Return [x, y] of the center of cell containing provided text 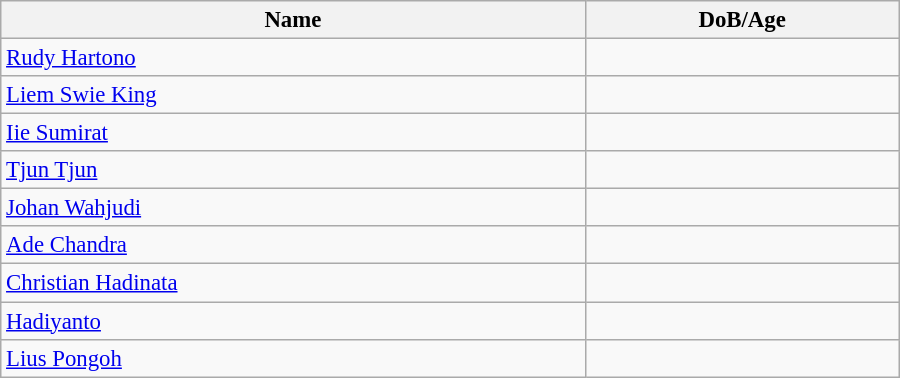
DoB/Age [742, 20]
Name [293, 20]
Johan Wahjudi [293, 208]
Christian Hadinata [293, 283]
Ade Chandra [293, 245]
Rudy Hartono [293, 58]
Liem Swie King [293, 95]
Tjun Tjun [293, 170]
Iie Sumirat [293, 133]
Hadiyanto [293, 321]
Lius Pongoh [293, 358]
